Identify which cell holds the provided text, then report its [x, y] central coordinate. 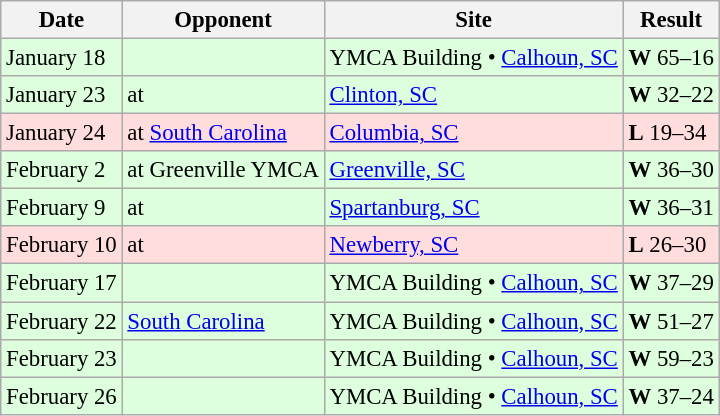
Opponent [223, 20]
Columbia, SC [474, 133]
February 17 [62, 283]
Spartanburg, SC [474, 208]
L 19–34 [671, 133]
W 59–23 [671, 358]
February 23 [62, 358]
January 24 [62, 133]
South Carolina [223, 321]
February 10 [62, 245]
L 26–30 [671, 245]
W 51–27 [671, 321]
W 32–22 [671, 95]
at South Carolina [223, 133]
Newberry, SC [474, 245]
Result [671, 20]
Greenville, SC [474, 170]
W 36–31 [671, 208]
January 23 [62, 95]
Date [62, 20]
W 37–29 [671, 283]
Site [474, 20]
W 65–16 [671, 58]
W 37–24 [671, 396]
Clinton, SC [474, 95]
February 2 [62, 170]
February 9 [62, 208]
W 36–30 [671, 170]
February 22 [62, 321]
February 26 [62, 396]
January 18 [62, 58]
at Greenville YMCA [223, 170]
